Determine the (x, y) coordinate at the center of the cell enclosing the given text.  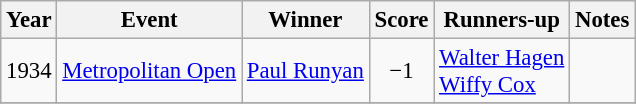
1934 (29, 72)
Event (150, 20)
Year (29, 20)
Metropolitan Open (150, 72)
Winner (306, 20)
Notes (602, 20)
Walter Hagen Wiffy Cox (502, 72)
Runners-up (502, 20)
Score (402, 20)
−1 (402, 72)
Paul Runyan (306, 72)
